Provide the [x, y] coordinate of the cell's center where the given text is located.  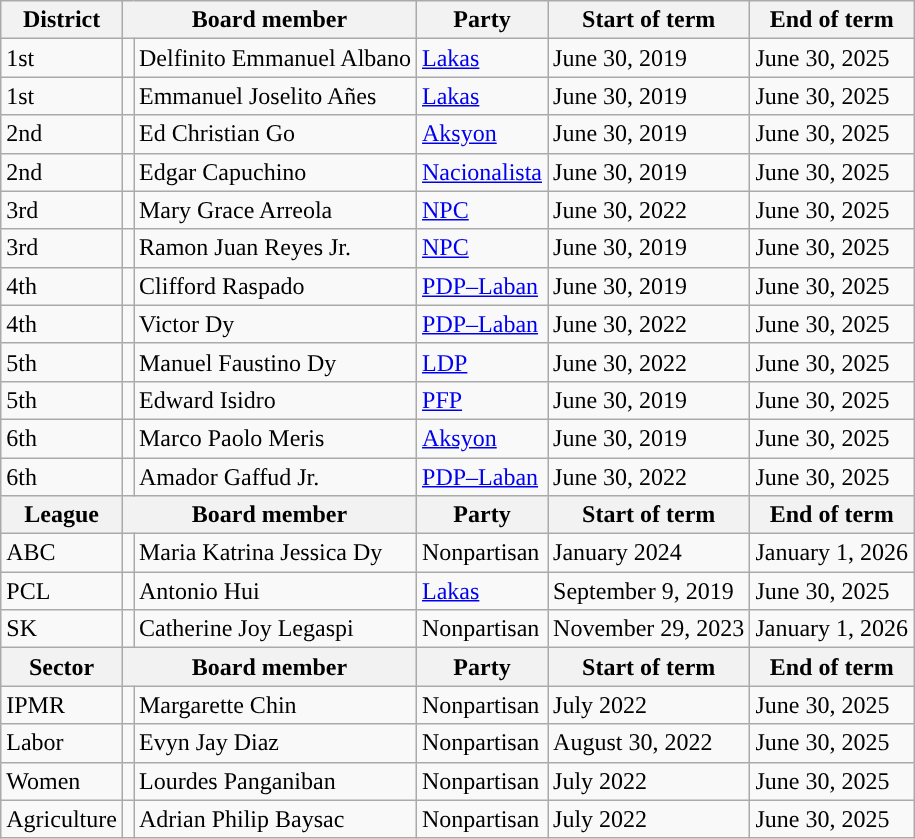
August 30, 2022 [649, 743]
District [62, 20]
Clifford Raspado [276, 286]
Nacionalista [482, 172]
Maria Katrina Jessica Dy [276, 553]
Emmanuel Joselito Añes [276, 96]
PCL [62, 591]
Ed Christian Go [276, 134]
Sector [62, 667]
Women [62, 781]
Labor [62, 743]
SK [62, 629]
IPMR [62, 705]
Ramon Juan Reyes Jr. [276, 248]
PFP [482, 400]
ABC [62, 553]
League [62, 515]
LDP [482, 362]
Amador Gaffud Jr. [276, 477]
Mary Grace Arreola [276, 210]
Edgar Capuchino [276, 172]
Lourdes Panganiban [276, 781]
Margarette Chin [276, 705]
Antonio Hui [276, 591]
Agriculture [62, 819]
November 29, 2023 [649, 629]
Victor Dy [276, 324]
Evyn Jay Diaz [276, 743]
January 2024 [649, 553]
Marco Paolo Meris [276, 438]
Catherine Joy Legaspi [276, 629]
Delfinito Emmanuel Albano [276, 58]
Edward Isidro [276, 400]
September 9, 2019 [649, 591]
Adrian Philip Baysac [276, 819]
Manuel Faustino Dy [276, 362]
